Return (X, Y) of the center of cell containing provided text 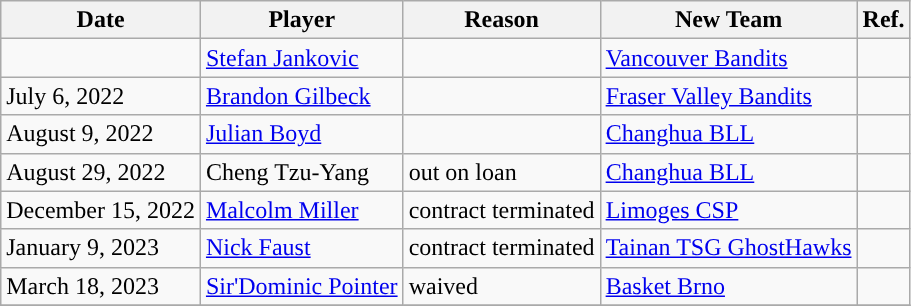
Stefan Jankovic (302, 58)
Julian Boyd (302, 134)
Limoges CSP (728, 210)
Player (302, 20)
Malcolm Miller (302, 210)
March 18, 2023 (101, 286)
Cheng Tzu-Yang (302, 172)
August 9, 2022 (101, 134)
Brandon Gilbeck (302, 96)
Date (101, 20)
December 15, 2022 (101, 210)
Tainan TSG GhostHawks (728, 248)
August 29, 2022 (101, 172)
out on loan (502, 172)
New Team (728, 20)
Ref. (884, 20)
Fraser Valley Bandits (728, 96)
Reason (502, 20)
waived (502, 286)
Vancouver Bandits (728, 58)
Nick Faust (302, 248)
Sir'Dominic Pointer (302, 286)
Basket Brno (728, 286)
July 6, 2022 (101, 96)
January 9, 2023 (101, 248)
